From the cell containing the given text, extract its center point as (X, Y) coordinate. 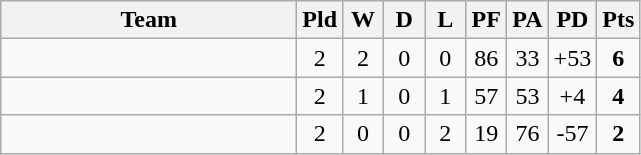
+53 (572, 58)
Team (149, 20)
53 (528, 96)
-57 (572, 134)
76 (528, 134)
Pld (320, 20)
+4 (572, 96)
4 (618, 96)
Pts (618, 20)
PD (572, 20)
PF (486, 20)
19 (486, 134)
6 (618, 58)
33 (528, 58)
86 (486, 58)
L (446, 20)
PA (528, 20)
D (404, 20)
57 (486, 96)
W (364, 20)
